Provide the [X, Y] coordinate of the cell's center where the given text is located.  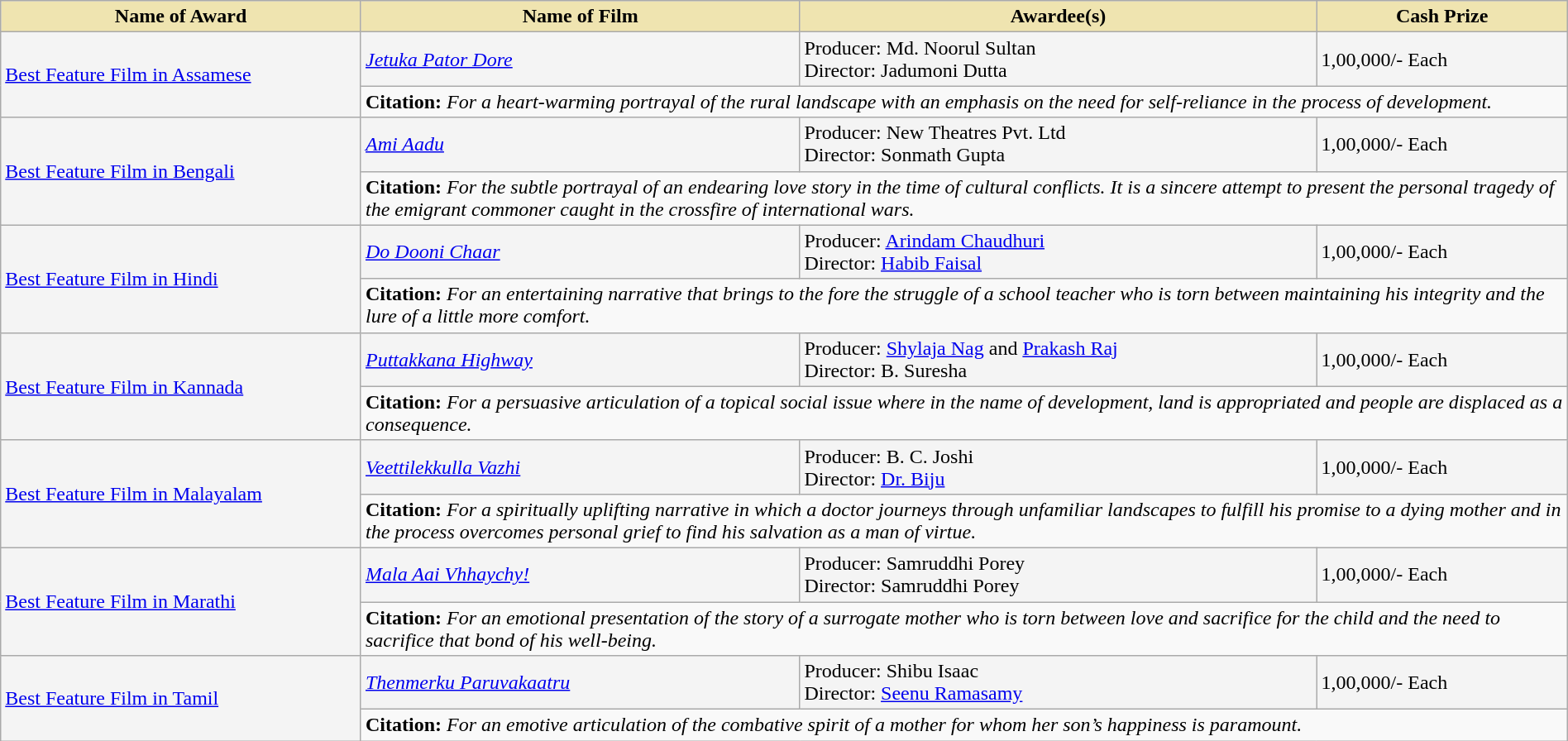
Awardee(s) [1059, 17]
Best Feature Film in Assamese [181, 74]
Citation: For an emotive articulation of the combative spirit of a mother for whom her son’s happiness is paramount. [964, 725]
Best Feature Film in Malayalam [181, 494]
Mala Aai Vhhaychy! [580, 574]
Name of Film [580, 17]
Producer: Shylaja Nag and Prakash RajDirector: B. Suresha [1059, 359]
Best Feature Film in Marathi [181, 601]
Producer: Arindam ChaudhuriDirector: Habib Faisal [1059, 251]
Do Dooni Chaar [580, 251]
Cash Prize [1442, 17]
Citation: For a heart-warming portrayal of the rural landscape with an emphasis on the need for self-reliance in the process of development. [964, 102]
Best Feature Film in Bengali [181, 171]
Best Feature Film in Kannada [181, 386]
Veettilekkulla Vazhi [580, 466]
Best Feature Film in Tamil [181, 698]
Name of Award [181, 17]
Best Feature Film in Hindi [181, 279]
Producer: B. C. JoshiDirector: Dr. Biju [1059, 466]
Producer: Shibu IsaacDirector: Seenu Ramasamy [1059, 683]
Producer: New Theatres Pvt. LtdDirector: Sonmath Gupta [1059, 144]
Thenmerku Paruvakaatru [580, 683]
Producer: Samruddhi PoreyDirector: Samruddhi Porey [1059, 574]
Puttakkana Highway [580, 359]
Jetuka Pator Dore [580, 60]
Ami Aadu [580, 144]
Producer: Md. Noorul SultanDirector: Jadumoni Dutta [1059, 60]
